Identify which cell holds the provided text, then report its (x, y) central coordinate. 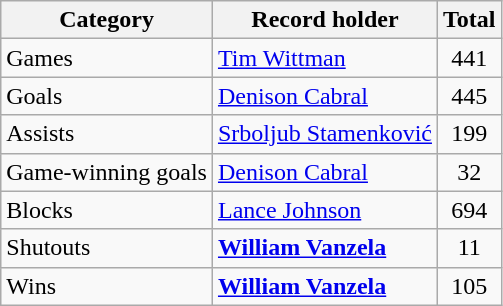
Games (107, 58)
Wins (107, 286)
Tim Wittman (324, 58)
Game-winning goals (107, 172)
Lance Johnson (324, 210)
445 (469, 96)
694 (469, 210)
Goals (107, 96)
Total (469, 20)
Blocks (107, 210)
Category (107, 20)
Record holder (324, 20)
199 (469, 134)
11 (469, 248)
Srboljub Stamenković (324, 134)
441 (469, 58)
Shutouts (107, 248)
32 (469, 172)
105 (469, 286)
Assists (107, 134)
